For the text-containing cell, return its midpoint in [x, y] coordinate format. 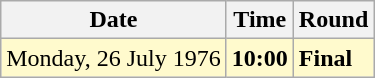
Date [114, 20]
Monday, 26 July 1976 [114, 58]
Round [333, 20]
10:00 [260, 58]
Final [333, 58]
Time [260, 20]
